Search for the cell housing the specified text and yield its (X, Y) center coordinate. 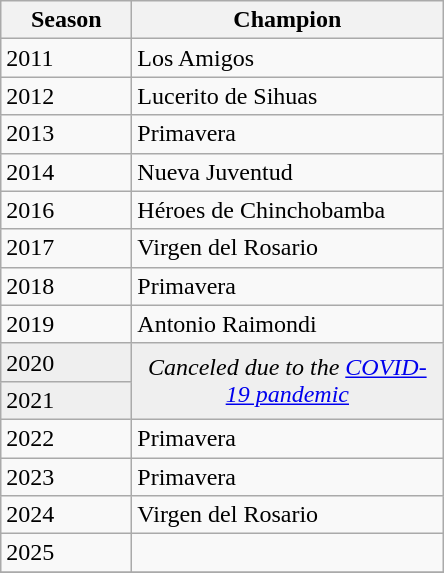
2017 (66, 248)
Champion (288, 20)
2012 (66, 96)
2025 (66, 553)
2019 (66, 324)
2016 (66, 210)
2013 (66, 134)
Héroes de Chinchobamba (288, 210)
2011 (66, 58)
2024 (66, 515)
Lucerito de Sihuas (288, 96)
2018 (66, 286)
2014 (66, 172)
Nueva Juventud (288, 172)
2020 (66, 362)
Antonio Raimondi (288, 324)
Canceled due to the COVID-19 pandemic (288, 381)
Los Amigos (288, 58)
2022 (66, 438)
2023 (66, 477)
2021 (66, 400)
Season (66, 20)
